Detect which cell encompasses the target text, then output its (X, Y) center coordinate. 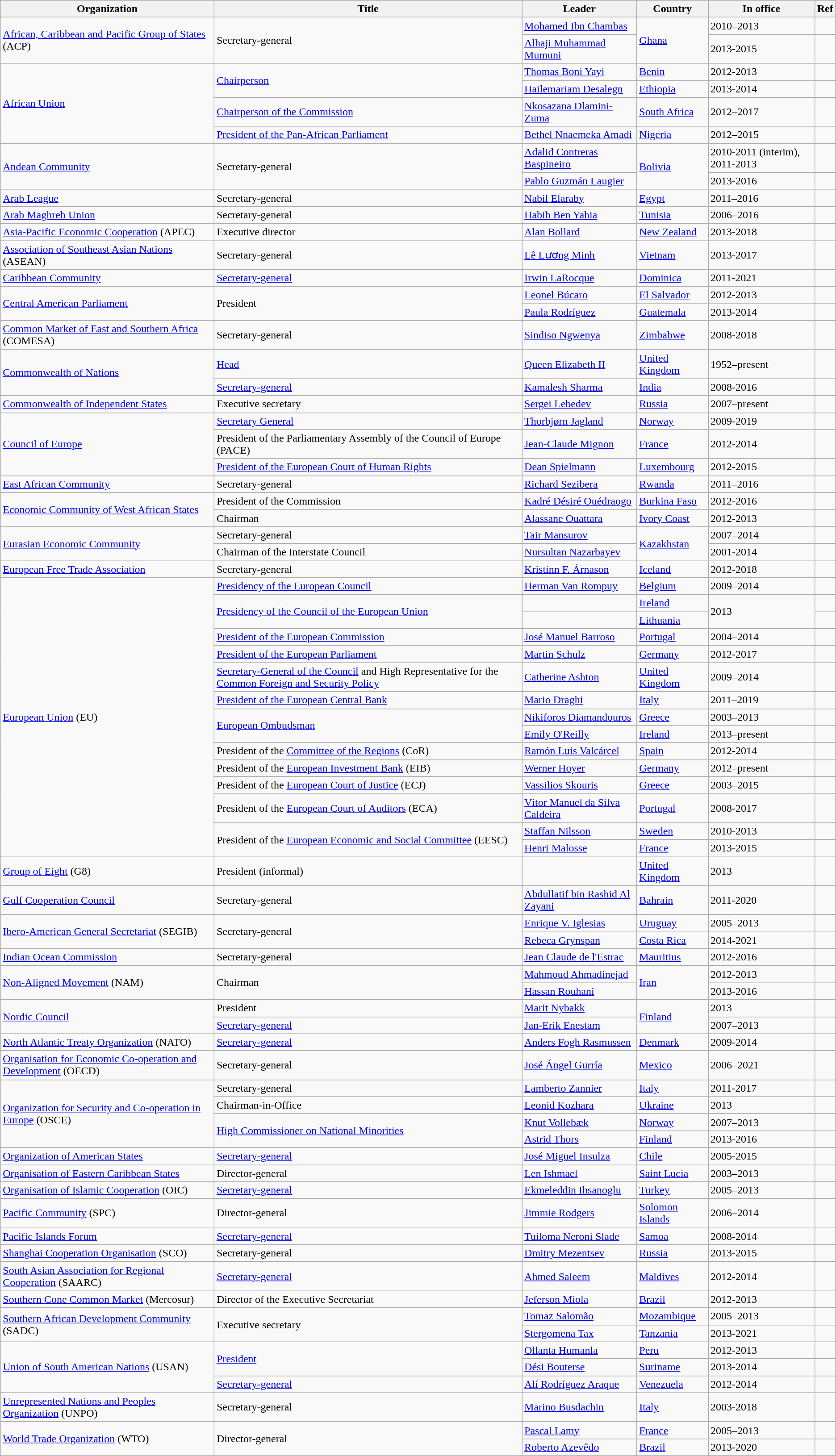
President of the European Court of Justice (ECJ) (368, 785)
Vítor Manuel da Silva Caldeira (580, 808)
Arab League (107, 198)
Benin (673, 72)
Secretary General (368, 421)
Ramón Luis Valcárcel (580, 751)
Kristinn F. Árnason (580, 569)
2013-2021 (762, 1333)
Tanzania (673, 1333)
Lê Lương Minh (580, 254)
Nikiforos Diamandouros (580, 717)
El Salvador (673, 295)
2008-2018 (762, 335)
2011-2020 (762, 900)
2009-2014 (762, 1042)
2013-2020 (762, 1447)
Council of Europe (107, 444)
Adalid Contreras Baspineiro (580, 158)
José Manuel Barroso (580, 637)
2010-2011 (interim), 2011-2013 (762, 158)
Kamalesh Sharma (580, 387)
Werner Hoyer (580, 768)
Ref (825, 9)
Association of Southeast Asian Nations (ASEAN) (107, 254)
Guatemala (673, 312)
Jeferson Miola (580, 1299)
Emily O'Reilly (580, 734)
Chairperson (368, 80)
2008-2016 (762, 387)
Chairman of the Interstate Council (368, 552)
Ivory Coast (673, 518)
Venezuela (673, 1384)
Ekmeleddin Ihsanoglu (580, 1190)
Organization for Security and Co-operation in Europe (OSCE) (107, 1114)
Presidency of the Council of the European Union (368, 612)
2011-2017 (762, 1088)
Organisation of Eastern Caribbean States (107, 1173)
President of the Committee of the Regions (CoR) (368, 751)
2013-2018 (762, 232)
Saint Lucia (673, 1173)
Habib Ben Yahia (580, 215)
Dmitry Mezentsev (580, 1253)
Vassilios Skouris (580, 785)
Pablo Guzmán Laugier (580, 181)
Tomaz Salomão (580, 1316)
East African Community (107, 484)
2011-2021 (762, 278)
European Free Trade Association (107, 569)
Astrid Thors (580, 1139)
Non-Aligned Movement (NAM) (107, 983)
Nordic Council (107, 1017)
Common Market of East and Southern Africa (COMESA) (107, 335)
Herman Van Rompuy (580, 586)
Mozambique (673, 1316)
Staffan Nilsson (580, 831)
2011–2019 (762, 700)
Dominica (673, 278)
Gulf Cooperation Council (107, 900)
Ollanta Humanla (580, 1350)
Luxembourg (673, 467)
Nkosazana Dlamini-Zuma (580, 112)
President of the European Court of Auditors (ECA) (368, 808)
In office (762, 9)
Rebeca Grynspan (580, 940)
Leonid Kozhara (580, 1105)
New Zealand (673, 232)
African, Caribbean and Pacific Group of States (ACP) (107, 40)
Mahmoud Ahmadinejad (580, 974)
2006–2021 (762, 1065)
Andean Community (107, 166)
Marit Nybakk (580, 1008)
2004–2014 (762, 637)
India (673, 387)
Chile (673, 1156)
African Union (107, 104)
Thorbjørn Jagland (580, 421)
Alan Bollard (580, 232)
Asia-Pacific Economic Cooperation (APEC) (107, 232)
Bolivia (673, 166)
Irwin LaRocque (580, 278)
Commonwealth of Nations (107, 372)
President of the Parliamentary Assembly of the Council of Europe (PACE) (368, 444)
Group of Eight (G8) (107, 871)
President of the European Central Bank (368, 700)
Stergomena Tax (580, 1333)
European Ombudsman (368, 726)
Nigeria (673, 135)
2001-2014 (762, 552)
Nursultan Nazarbayev (580, 552)
2012-2018 (762, 569)
José Ángel Gurría (580, 1065)
Dean Spielmann (580, 467)
Tuiloma Neroni Slade (580, 1236)
1952–present (762, 364)
Indian Ocean Commission (107, 957)
Chairman-in-Office (368, 1105)
Costa Rica (673, 940)
Organization (107, 9)
Turkey (673, 1190)
Martin Schulz (580, 654)
Denmark (673, 1042)
President of the European Economic and Social Committee (EESC) (368, 839)
2007–present (762, 404)
Tunisia (673, 215)
Presidency of the European Council (368, 586)
High Commissioner on National Minorities (368, 1131)
Abdullatif bin Rashid Al Zayani (580, 900)
Leonel Búcaro (580, 295)
Hailemariam Desalegn (580, 89)
Director of the Executive Secretariat (368, 1299)
Central American Parliament (107, 304)
European Union (EU) (107, 717)
2003-2018 (762, 1407)
President of the European Court of Human Rights (368, 467)
Uruguay (673, 923)
Ethiopia (673, 89)
Jean-Claude Mignon (580, 444)
Organization of American States (107, 1156)
Ghana (673, 40)
Pacific Islands Forum (107, 1236)
Iceland (673, 569)
Leader (580, 9)
Commonwealth of Independent States (107, 404)
Henri Malosse (580, 848)
President of the European Investment Bank (EIB) (368, 768)
Spain (673, 751)
Vietnam (673, 254)
Lithuania (673, 620)
Nabil Elaraby (580, 198)
Samoa (673, 1236)
2008-2017 (762, 808)
Economic Community of West African States (107, 509)
Tair Mansurov (580, 535)
2007–2014 (762, 535)
Title (368, 9)
Ukraine (673, 1105)
Len Ishmael (580, 1173)
World Trade Organization (WTO) (107, 1439)
North Atlantic Treaty Organization (NATO) (107, 1042)
2013-2017 (762, 254)
Solomon Islands (673, 1214)
Pacific Community (SPC) (107, 1214)
Shanghai Cooperation Organisation (SCO) (107, 1253)
President (informal) (368, 871)
Jean Claude de l'Estrac (580, 957)
2012-2017 (762, 654)
2010-2013 (762, 831)
2005-2015 (762, 1156)
Kazakhstan (673, 543)
Iran (673, 983)
Paula Rodríguez (580, 312)
Chairperson of the Commission (368, 112)
Eurasian Economic Community (107, 543)
Pascal Lamy (580, 1430)
Lamberto Zannier (580, 1088)
Thomas Boni Yayi (580, 72)
President of the Pan-African Parliament (368, 135)
Knut Vollebæk (580, 1122)
Richard Sezibera (580, 484)
South Africa (673, 112)
Jimmie Rodgers (580, 1214)
President of the European Commission (368, 637)
Kadré Désiré Ouédraogo (580, 501)
Belgium (673, 586)
Mauritius (673, 957)
Enrique V. Iglesias (580, 923)
Roberto Azevêdo (580, 1447)
Organisation of Islamic Cooperation (OIC) (107, 1190)
Secretary-General of the Council and High Representative for the Common Foreign and Security Policy (368, 677)
Alí Rodríguez Araque (580, 1384)
Mario Draghi (580, 700)
Anders Fogh Rasmussen (580, 1042)
2006–2016 (762, 215)
Southern Cone Common Market (Mercosur) (107, 1299)
2013–present (762, 734)
President of the European Parliament (368, 654)
South Asian Association for Regional Cooperation (SAARC) (107, 1276)
2003–2015 (762, 785)
Peru (673, 1350)
Sergei Lebedev (580, 404)
Rwanda (673, 484)
José Miguel Insulza (580, 1156)
2012–2017 (762, 112)
Country (673, 9)
Maldives (673, 1276)
President of the Commission (368, 501)
2012–2015 (762, 135)
Ibero-American General Secretariat (SEGIB) (107, 932)
Sweden (673, 831)
Bahrain (673, 900)
Southern African Development Community (SADC) (107, 1325)
2014-2021 (762, 940)
Union of South American Nations (USAN) (107, 1367)
Head (368, 364)
Organisation for Economic Co-operation and Development (OECD) (107, 1065)
Queen Elizabeth II (580, 364)
2012–present (762, 768)
Jan-Erik Enestam (580, 1025)
2008-2014 (762, 1236)
Catherine Ashton (580, 677)
Bethel Nnaemeka Amadi (580, 135)
Alhaji Muhammad Mumuni (580, 49)
Dési Bouterse (580, 1367)
Sindiso Ngwenya (580, 335)
Mexico (673, 1065)
Caribbean Community (107, 278)
Alassane Ouattara (580, 518)
Arab Maghreb Union (107, 215)
Mohamed Ibn Chambas (580, 26)
Hassan Rouhani (580, 991)
Zimbabwe (673, 335)
Ahmed Saleem (580, 1276)
Burkina Faso (673, 501)
Marino Busdachin (580, 1407)
Unrepresented Nations and Peoples Organization (UNPO) (107, 1407)
2006–2014 (762, 1214)
2009-2019 (762, 421)
Executive director (368, 232)
Suriname (673, 1367)
2010–2013 (762, 26)
2012-2015 (762, 467)
Egypt (673, 198)
